From the cell containing the given text, extract its center point as [x, y] coordinate. 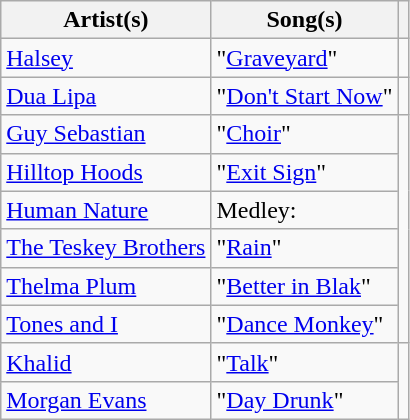
The Teskey Brothers [106, 248]
"Graveyard" [304, 58]
Dua Lipa [106, 96]
Hilltop Hoods [106, 172]
Halsey [106, 58]
"Rain" [304, 248]
Khalid [106, 362]
"Don't Start Now" [304, 96]
Human Nature [106, 210]
"Better in Blak" [304, 286]
"Talk" [304, 362]
Tones and I [106, 324]
Artist(s) [106, 20]
Guy Sebastian [106, 134]
"Choir" [304, 134]
"Dance Monkey" [304, 324]
"Exit Sign" [304, 172]
Song(s) [304, 20]
"Day Drunk" [304, 400]
Thelma Plum [106, 286]
Morgan Evans [106, 400]
Medley: [304, 210]
